Return [x, y] of the center of cell containing provided text 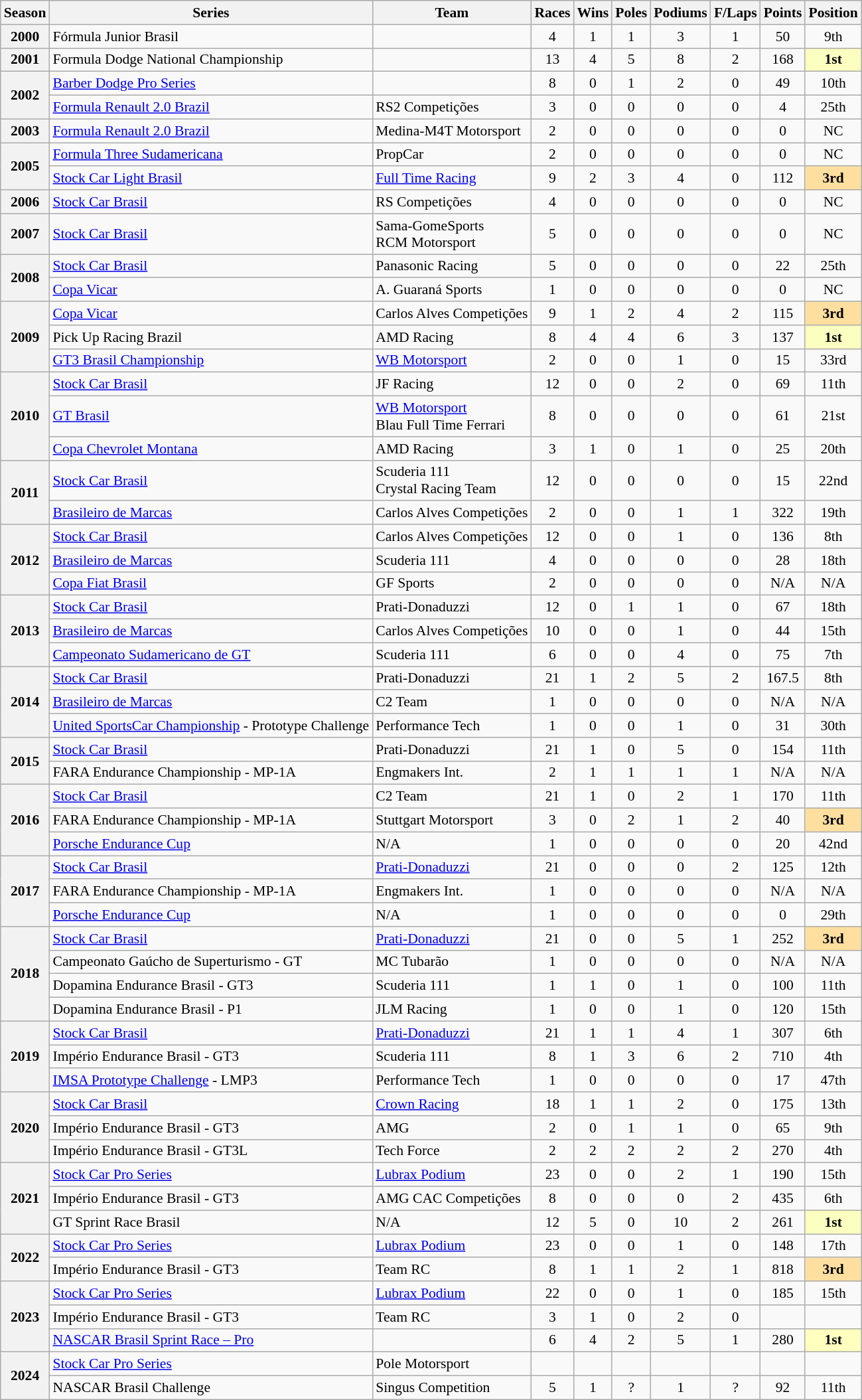
WB MotorsportBlau Full Time Ferrari [451, 417]
120 [783, 1010]
29th [833, 915]
18 [552, 1104]
Dopamina Endurance Brasil - P1 [211, 1010]
22nd [833, 481]
2011 [25, 493]
47th [833, 1081]
136 [783, 536]
280 [783, 1340]
2022 [25, 1257]
Pole Motorsport [451, 1364]
2013 [25, 631]
20th [833, 449]
2003 [25, 131]
710 [783, 1057]
GT3 Brasil Championship [211, 360]
25 [783, 449]
31 [783, 726]
Campeonato Sudamericano de GT [211, 655]
322 [783, 513]
2020 [25, 1127]
2021 [25, 1199]
252 [783, 939]
2024 [25, 1375]
190 [783, 1175]
GT Sprint Race Brasil [211, 1222]
33rd [833, 360]
17 [783, 1081]
Campeonato Gaúcho de Superturismo - GT [211, 962]
RS Competições [451, 202]
IMSA Prototype Challenge - LMP3 [211, 1081]
2018 [25, 974]
2001 [25, 60]
MC Tubarão [451, 962]
Panasonic Racing [451, 266]
Crown Racing [451, 1104]
Dopamina Endurance Brasil - GT3 [211, 986]
61 [783, 417]
2002 [25, 96]
2015 [25, 761]
170 [783, 797]
2019 [25, 1057]
818 [783, 1270]
2009 [25, 337]
Wins [593, 13]
Poles [631, 13]
F/Laps [735, 13]
28 [783, 560]
Barber Dodge Pro Series [211, 84]
19th [833, 513]
42nd [833, 844]
2014 [25, 702]
Copa Fiat Brasil [211, 583]
Stuttgart Motorsport [451, 820]
Points [783, 13]
69 [783, 384]
44 [783, 631]
7th [833, 655]
Tech Force [451, 1151]
Season [25, 13]
A. Guaraná Sports [451, 290]
Império Endurance Brasil - GT3L [211, 1151]
Fórmula Junior Brasil [211, 37]
AMG [451, 1128]
NASCAR Brasil Challenge [211, 1388]
92 [783, 1388]
50 [783, 37]
261 [783, 1222]
Formula Dodge National Championship [211, 60]
2006 [25, 202]
RS2 Competições [451, 108]
148 [783, 1246]
185 [783, 1293]
Stock Car Light Brasil [211, 179]
65 [783, 1128]
40 [783, 820]
2005 [25, 166]
Formula Three Sudamericana [211, 155]
13th [833, 1104]
112 [783, 179]
2000 [25, 37]
2017 [25, 891]
Scuderia 111 Crystal Racing Team [451, 481]
2010 [25, 416]
49 [783, 84]
Podiums [681, 13]
2008 [25, 277]
Full Time Racing [451, 179]
JLM Racing [451, 1010]
Series [211, 13]
2012 [25, 560]
270 [783, 1151]
Races [552, 13]
2016 [25, 820]
13 [552, 60]
75 [783, 655]
Team [451, 13]
154 [783, 749]
Position [833, 13]
307 [783, 1033]
115 [783, 313]
GF Sports [451, 583]
168 [783, 60]
17th [833, 1246]
167.5 [783, 678]
JF Racing [451, 384]
NASCAR Brasil Sprint Race – Pro [211, 1340]
137 [783, 337]
67 [783, 607]
435 [783, 1199]
Medina-M4T Motorsport [451, 131]
10th [833, 84]
Copa Chevrolet Montana [211, 449]
GT Brasil [211, 417]
20 [783, 844]
21st [833, 417]
WB Motorsport [451, 360]
100 [783, 986]
Pick Up Racing Brazil [211, 337]
12th [833, 868]
United SportsCar Championship - Prototype Challenge [211, 726]
30th [833, 726]
Singus Competition [451, 1388]
125 [783, 868]
Sama-GomeSportsRCM Motorsport [451, 234]
2007 [25, 234]
AMG CAC Competições [451, 1199]
PropCar [451, 155]
175 [783, 1104]
2023 [25, 1317]
